Determine the [X, Y] coordinate at the center of the cell enclosing the given text.  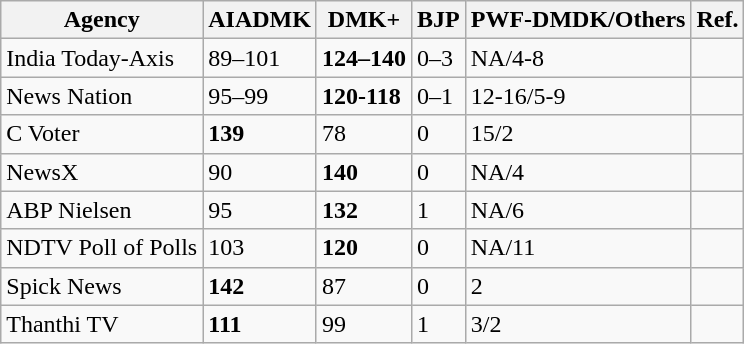
124–140 [364, 58]
78 [364, 134]
0–3 [439, 58]
NA/11 [578, 248]
99 [364, 324]
NewsX [102, 172]
ABP Nielsen [102, 210]
BJP [439, 20]
Thanthi TV [102, 324]
NA/6 [578, 210]
Agency [102, 20]
C Voter [102, 134]
120-118 [364, 96]
89–101 [260, 58]
15/2 [578, 134]
India Today-Axis [102, 58]
132 [364, 210]
NA/4-8 [578, 58]
2 [578, 286]
120 [364, 248]
Spick News [102, 286]
103 [260, 248]
95 [260, 210]
AIADMK [260, 20]
90 [260, 172]
95–99 [260, 96]
NA/4 [578, 172]
PWF-DMDK/Others [578, 20]
140 [364, 172]
0–1 [439, 96]
3/2 [578, 324]
12-16/5-9 [578, 96]
NDTV Poll of Polls [102, 248]
111 [260, 324]
139 [260, 134]
DMK+ [364, 20]
142 [260, 286]
News Nation [102, 96]
Ref. [718, 20]
87 [364, 286]
